Capture the cell that displays the provided text and extract its [x, y] central coordinate. 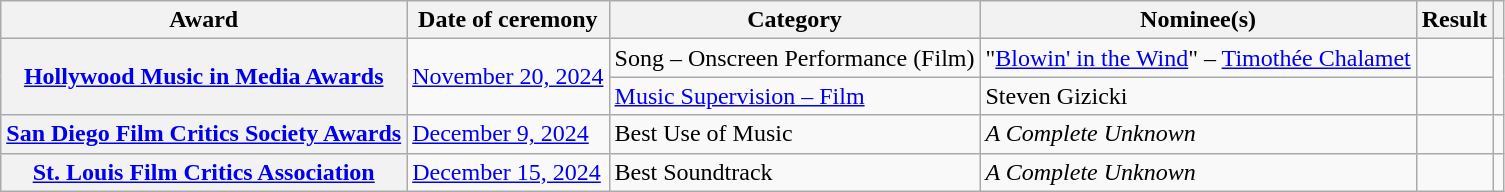
Hollywood Music in Media Awards [204, 77]
"Blowin' in the Wind" – Timothée Chalamet [1198, 58]
San Diego Film Critics Society Awards [204, 134]
Song – Onscreen Performance (Film) [794, 58]
St. Louis Film Critics Association [204, 172]
December 15, 2024 [508, 172]
Music Supervision – Film [794, 96]
Result [1454, 20]
December 9, 2024 [508, 134]
Date of ceremony [508, 20]
Steven Gizicki [1198, 96]
Best Use of Music [794, 134]
November 20, 2024 [508, 77]
Nominee(s) [1198, 20]
Award [204, 20]
Best Soundtrack [794, 172]
Category [794, 20]
